Locate the cell with the specified text and output its [X, Y] center coordinate. 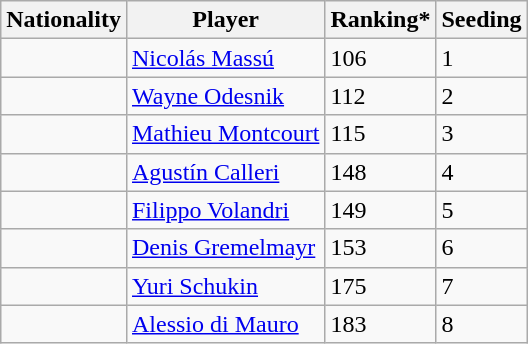
183 [380, 324]
115 [380, 134]
3 [482, 134]
1 [482, 58]
Nicolás Massú [225, 58]
8 [482, 324]
Denis Gremelmayr [225, 248]
112 [380, 96]
6 [482, 248]
Alessio di Mauro [225, 324]
148 [380, 172]
149 [380, 210]
175 [380, 286]
Seeding [482, 20]
153 [380, 248]
Ranking* [380, 20]
5 [482, 210]
Player [225, 20]
106 [380, 58]
Filippo Volandri [225, 210]
Nationality [64, 20]
7 [482, 286]
2 [482, 96]
Agustín Calleri [225, 172]
4 [482, 172]
Wayne Odesnik [225, 96]
Yuri Schukin [225, 286]
Mathieu Montcourt [225, 134]
